Locate the cell with the specified text and output its (x, y) center coordinate. 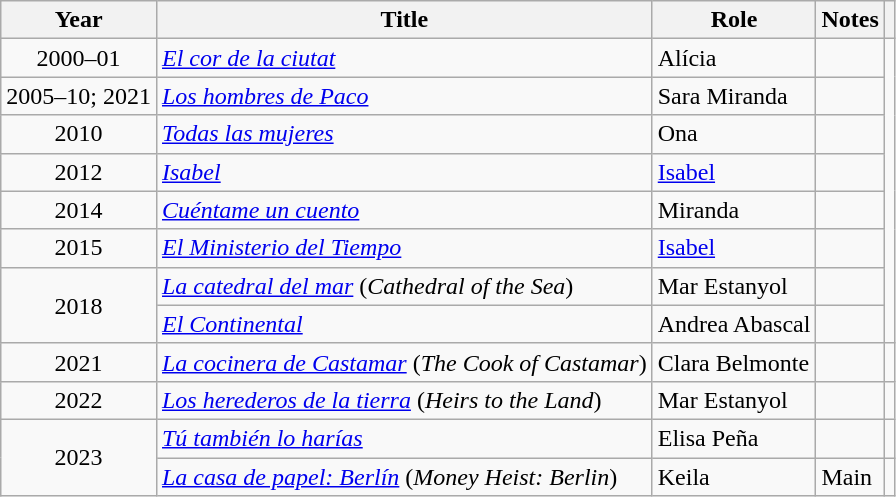
2014 (79, 210)
2005–10; 2021 (79, 96)
2023 (79, 457)
Keila (734, 477)
2010 (79, 134)
Miranda (734, 210)
Tú también lo harías (404, 438)
2022 (79, 400)
Role (734, 20)
Title (404, 20)
El Continental (404, 324)
Clara Belmonte (734, 362)
Notes (850, 20)
Los herederos de la tierra (Heirs to the Land) (404, 400)
Andrea Abascal (734, 324)
Main (850, 477)
2021 (79, 362)
Ona (734, 134)
2000–01 (79, 58)
2015 (79, 248)
Cuéntame un cuento (404, 210)
Todas las mujeres (404, 134)
2018 (79, 305)
2012 (79, 172)
Year (79, 20)
El cor de la ciutat (404, 58)
La catedral del mar (Cathedral of the Sea) (404, 286)
La casa de papel: Berlín (Money Heist: Berlin) (404, 477)
La cocinera de Castamar (The Cook of Castamar) (404, 362)
Elisa Peña (734, 438)
El Ministerio del Tiempo (404, 248)
Los hombres de Paco (404, 96)
Sara Miranda (734, 96)
Alícia (734, 58)
